Locate the cell with the specified text and output its [X, Y] center coordinate. 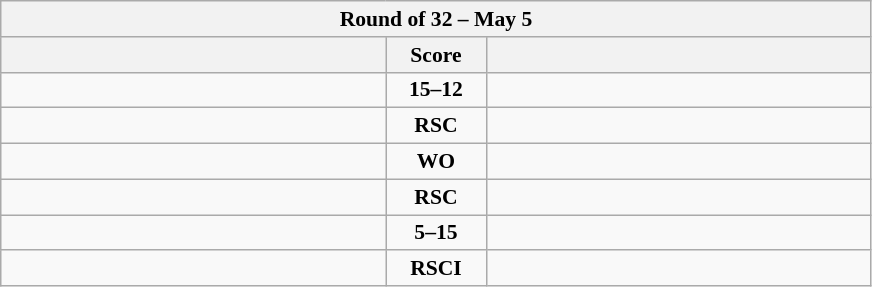
Score [436, 55]
15–12 [436, 90]
WO [436, 162]
Round of 32 – May 5 [436, 19]
5–15 [436, 233]
RSCI [436, 269]
